Extract the (X, Y) coordinate from the center of the cell holding the provided text.  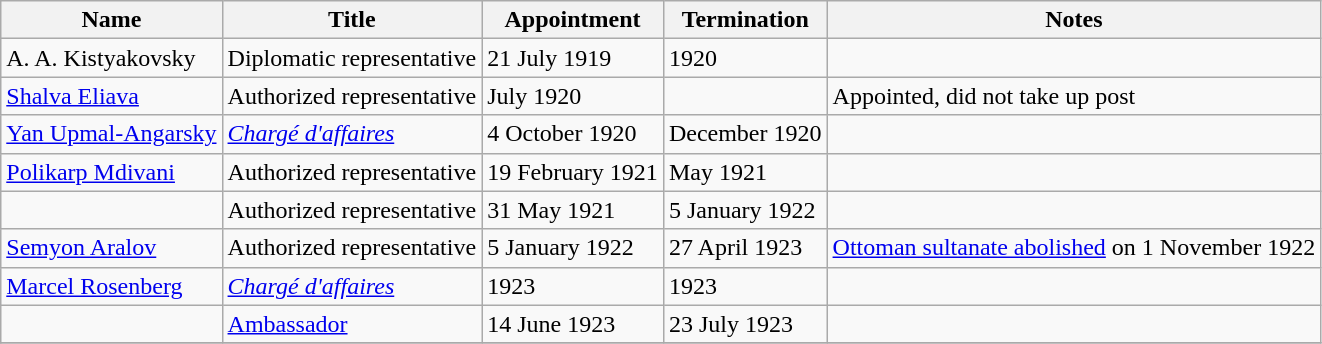
Notes (1074, 20)
Appointed, did not take up post (1074, 96)
A. A. Kistyakovsky (112, 58)
Termination (745, 20)
Yan Upmal-Angarsky (112, 134)
Marcel Rosenberg (112, 286)
Shalva Eliava (112, 96)
Semyon Aralov (112, 248)
31 May 1921 (573, 210)
December 1920 (745, 134)
14 June 1923 (573, 324)
July 1920 (573, 96)
Title (352, 20)
1920 (745, 58)
Ambassador (352, 324)
27 April 1923 (745, 248)
4 October 1920 (573, 134)
Diplomatic representative (352, 58)
19 February 1921 (573, 172)
Polikarp Mdivani (112, 172)
Ottoman sultanate abolished on 1 November 1922 (1074, 248)
Name (112, 20)
May 1921 (745, 172)
21 July 1919 (573, 58)
Appointment (573, 20)
23 July 1923 (745, 324)
